Return the (x, y) coordinate for the center point of the cell that contains the specified text.  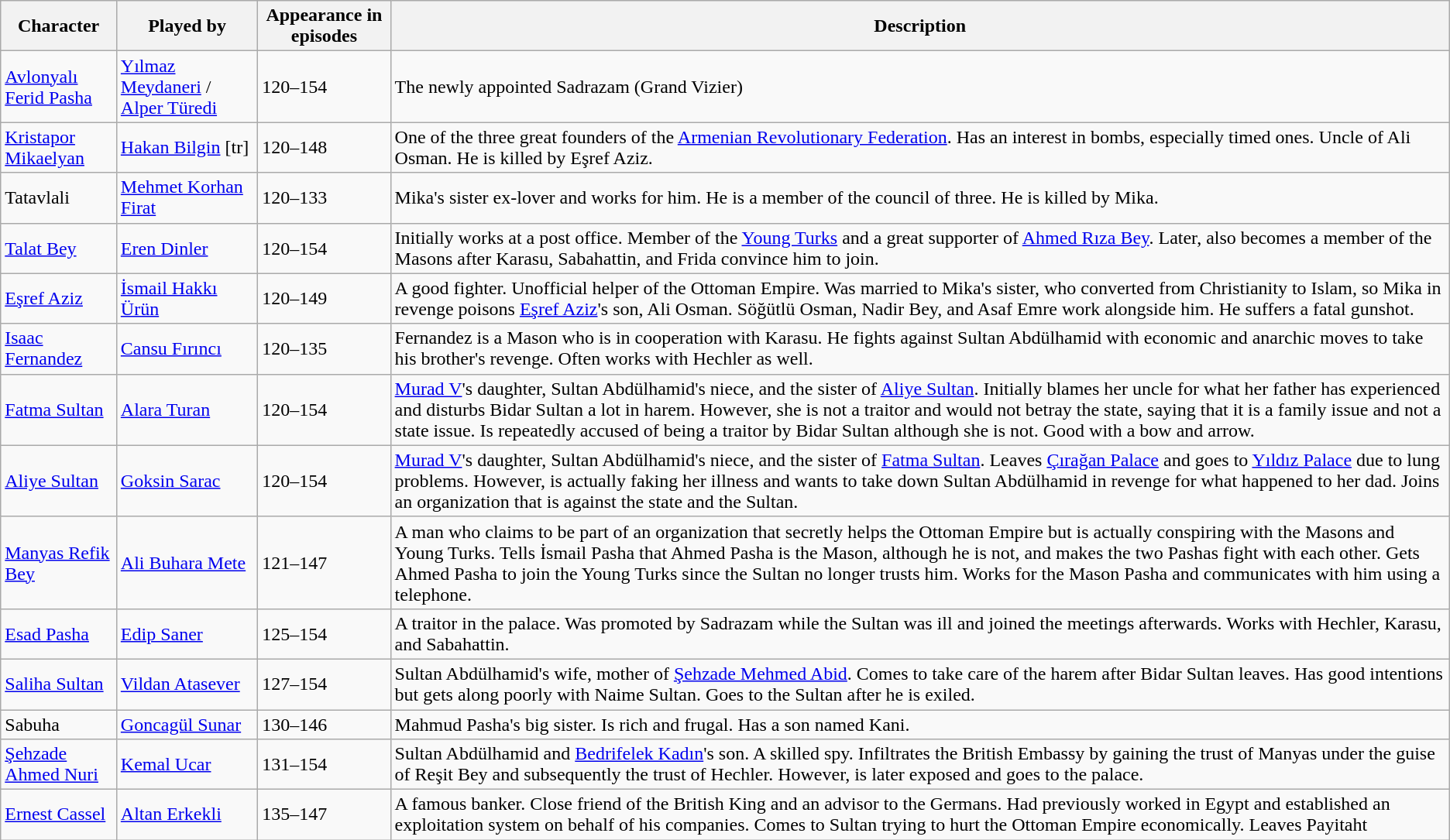
125–154 (324, 633)
Şehzade Ahmed Nuri (59, 765)
Cansu Fırıncı (187, 348)
120–149 (324, 299)
Goncagül Sunar (187, 724)
Altan Erkekli (187, 814)
Goksin Sarac (187, 481)
Kristapor Mikaelyan (59, 147)
Esad Pasha (59, 633)
Description (920, 26)
120–148 (324, 147)
Fatma Sultan (59, 410)
Tatavlali (59, 198)
Sabuha (59, 724)
120–133 (324, 198)
Eşref Aziz (59, 299)
Ali Buhara Mete (187, 562)
131–154 (324, 765)
Talat Bey (59, 248)
Kemal Ucar (187, 765)
130–146 (324, 724)
Saliha Sultan (59, 684)
İsmail Hakkı Ürün (187, 299)
Appearance in episodes (324, 26)
Aliye Sultan (59, 481)
Vildan Atasever (187, 684)
Eren Dinler (187, 248)
Avlonyalı Ferid Pasha (59, 87)
121–147 (324, 562)
Alara Turan (187, 410)
Manyas Refik Bey (59, 562)
The newly appointed Sadrazam (Grand Vizier) (920, 87)
Played by (187, 26)
Ernest Cassel (59, 814)
Hakan Bilgin [tr] (187, 147)
Mika's sister ex-lover and works for him. He is a member of the council of three. He is killed by Mika. (920, 198)
Mehmet Korhan Firat (187, 198)
120–135 (324, 348)
Yılmaz Meydaneri / Alper Türedi (187, 87)
Character (59, 26)
Edip Saner (187, 633)
135–147 (324, 814)
Mahmud Pasha's big sister. Is rich and frugal. Has a son named Kani. (920, 724)
Isaac Fernandez (59, 348)
127–154 (324, 684)
